Detect which cell encompasses the target text, then output its (X, Y) center coordinate. 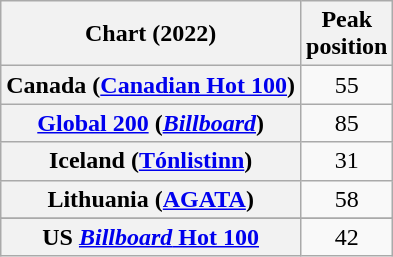
Chart (2022) (151, 34)
58 (347, 199)
31 (347, 161)
US Billboard Hot 100 (151, 237)
Iceland (Tónlistinn) (151, 161)
42 (347, 237)
Lithuania (AGATA) (151, 199)
55 (347, 85)
85 (347, 123)
Global 200 (Billboard) (151, 123)
Canada (Canadian Hot 100) (151, 85)
Peakposition (347, 34)
